Return the [x, y] coordinate for the center point of the cell that contains the specified text.  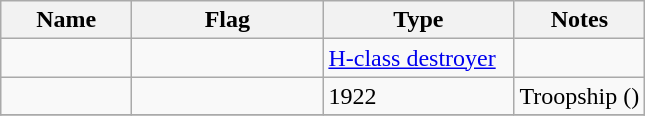
Troopship () [580, 96]
Notes [580, 20]
Type [418, 20]
1922 [418, 96]
Flag [228, 20]
H-class destroyer [418, 58]
Name [66, 20]
